Output the (x, y) coordinate of the center of the cell containing the given text.  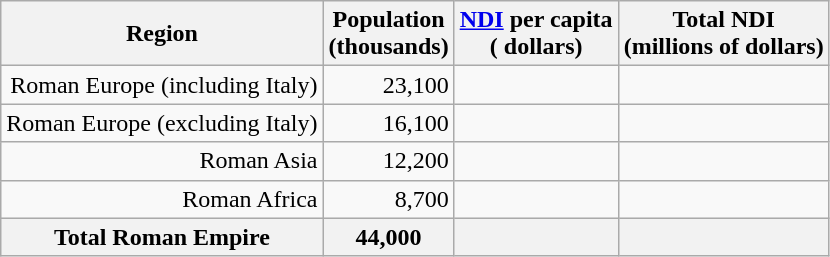
23,100 (388, 85)
44,000 (388, 237)
8,700 (388, 199)
Roman Africa (162, 199)
Total NDI(millions of dollars) (724, 34)
Roman Europe (including Italy) (162, 85)
Region (162, 34)
Roman Asia (162, 161)
16,100 (388, 123)
NDI per capita( dollars) (536, 34)
Roman Europe (excluding Italy) (162, 123)
12,200 (388, 161)
Population(thousands) (388, 34)
Total Roman Empire (162, 237)
